Provide the (x, y) coordinate of the cell's center where the given text is located.  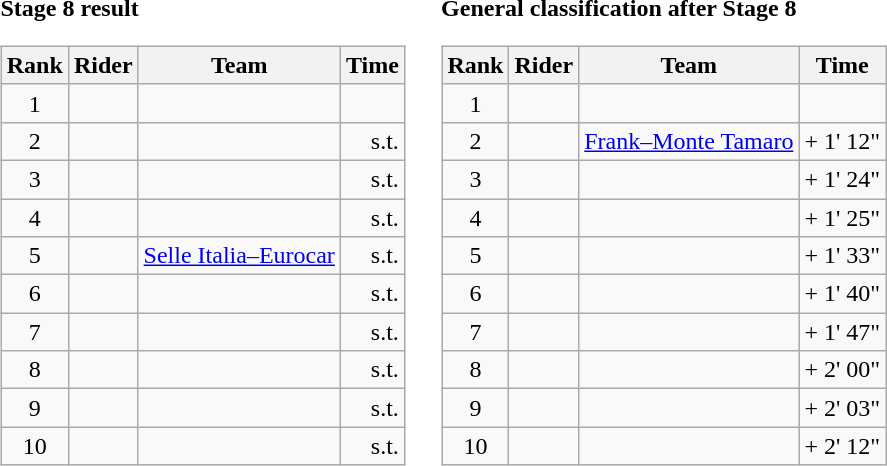
+ 1' 47" (842, 332)
+ 2' 12" (842, 446)
Selle Italia–Eurocar (239, 256)
Frank–Monte Tamaro (689, 141)
+ 2' 03" (842, 408)
+ 1' 24" (842, 179)
+ 1' 25" (842, 217)
+ 1' 40" (842, 294)
+ 2' 00" (842, 370)
+ 1' 33" (842, 256)
+ 1' 12" (842, 141)
